Return the (X, Y) coordinate for the center point of the cell that contains the specified text.  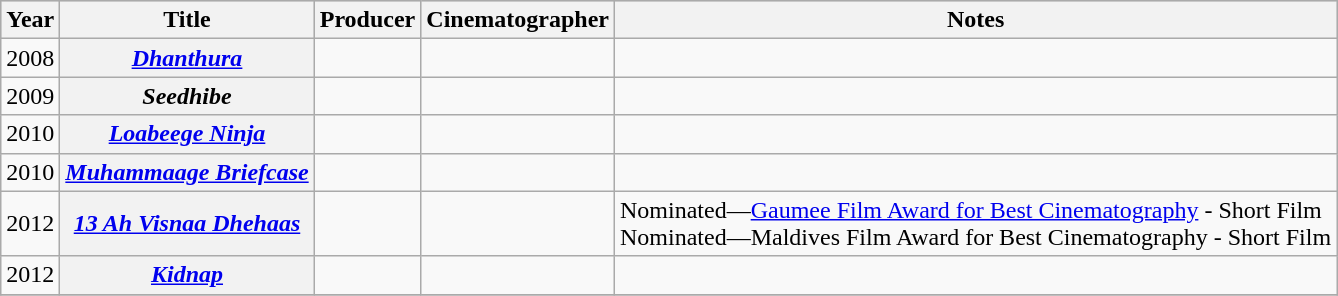
Nominated—Gaumee Film Award for Best Cinematography - Short FilmNominated—Maldives Film Award for Best Cinematography - Short Film (976, 224)
2009 (30, 96)
Dhanthura (187, 58)
Loabeege Ninja (187, 134)
Seedhibe (187, 96)
2008 (30, 58)
Title (187, 20)
13 Ah Visnaa Dhehaas (187, 224)
Producer (368, 20)
Year (30, 20)
Notes (976, 20)
Muhammaage Briefcase (187, 172)
Cinematographer (518, 20)
Kidnap (187, 275)
